Pinpoint the cell where the given text exists, returning its [X, Y] midpoint coordinate. 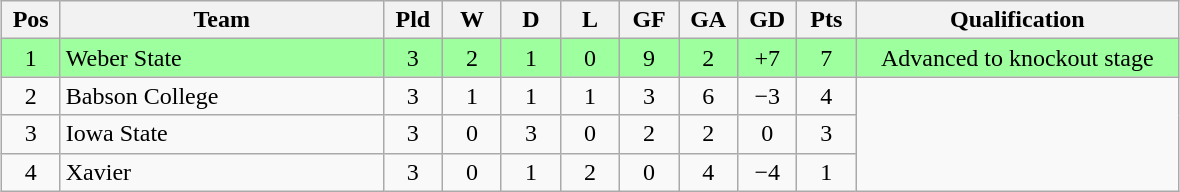
Xavier [222, 172]
6 [708, 96]
Iowa State [222, 134]
D [530, 20]
−3 [768, 96]
−4 [768, 172]
Qualification [1018, 20]
W [472, 20]
Pts [826, 20]
+7 [768, 58]
L [590, 20]
Team [222, 20]
Babson College [222, 96]
7 [826, 58]
Weber State [222, 58]
Advanced to knockout stage [1018, 58]
9 [650, 58]
GD [768, 20]
Pld [412, 20]
GF [650, 20]
Pos [30, 20]
GA [708, 20]
